Find where the given text appears and provide that cell's center as (x, y) coordinate. 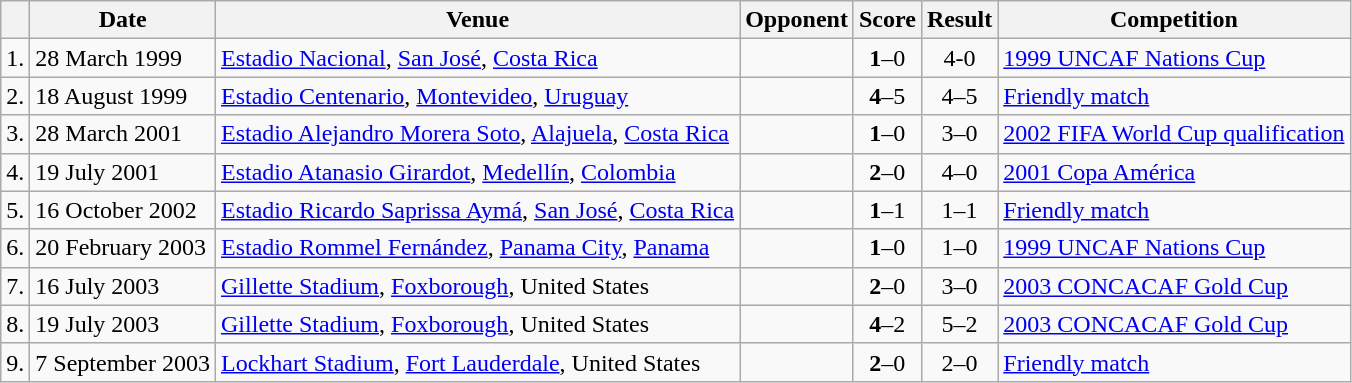
Date (123, 20)
4. (16, 172)
19 July 2003 (123, 324)
8. (16, 324)
4-0 (959, 58)
Venue (478, 20)
1. (16, 58)
28 March 2001 (123, 134)
Estadio Nacional, San José, Costa Rica (478, 58)
Estadio Alejandro Morera Soto, Alajuela, Costa Rica (478, 134)
2002 FIFA World Cup qualification (1174, 134)
5–2 (959, 324)
Lockhart Stadium, Fort Lauderdale, United States (478, 362)
2001 Copa América (1174, 172)
9. (16, 362)
16 October 2002 (123, 210)
Estadio Ricardo Saprissa Aymá, San José, Costa Rica (478, 210)
7 September 2003 (123, 362)
Result (959, 20)
Score (887, 20)
2. (16, 96)
28 March 1999 (123, 58)
3. (16, 134)
19 July 2001 (123, 172)
4–0 (959, 172)
20 February 2003 (123, 248)
Estadio Atanasio Girardot, Medellín, Colombia (478, 172)
6. (16, 248)
18 August 1999 (123, 96)
Competition (1174, 20)
Estadio Rommel Fernández, Panama City, Panama (478, 248)
7. (16, 286)
Estadio Centenario, Montevideo, Uruguay (478, 96)
4–2 (887, 324)
16 July 2003 (123, 286)
Opponent (797, 20)
5. (16, 210)
